Determine the [x, y] coordinate at the center of the cell enclosing the given text.  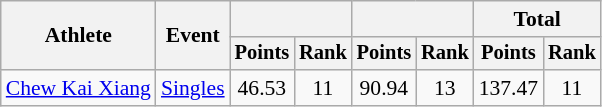
90.94 [384, 88]
Event [193, 36]
Chew Kai Xiang [78, 88]
46.53 [262, 88]
Total [538, 19]
Singles [193, 88]
Athlete [78, 36]
13 [445, 88]
137.47 [508, 88]
